Return [X, Y] of the center of cell containing provided text 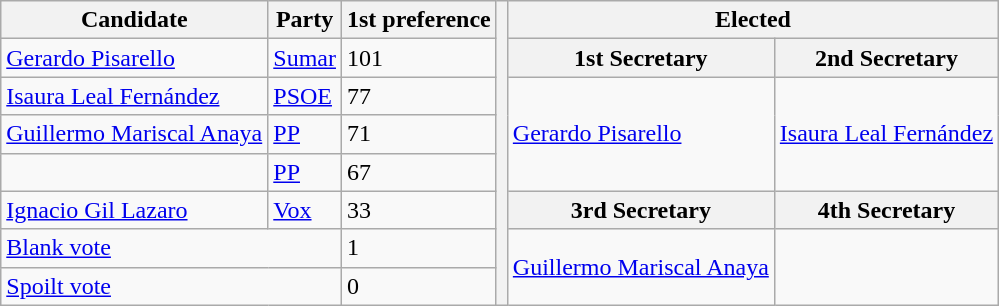
0 [418, 286]
101 [418, 58]
Spoilt vote [172, 286]
Vox [305, 210]
4th Secretary [886, 210]
71 [418, 134]
Candidate [134, 20]
PSOE [305, 96]
Sumar [305, 58]
67 [418, 172]
2nd Secretary [886, 58]
33 [418, 210]
Party [305, 20]
1st preference [418, 20]
Ignacio Gil Lazaro [134, 210]
1st Secretary [640, 58]
Elected [752, 20]
1 [418, 248]
77 [418, 96]
Blank vote [172, 248]
3rd Secretary [640, 210]
